Determine the (x, y) coordinate at the center of the cell enclosing the given text.  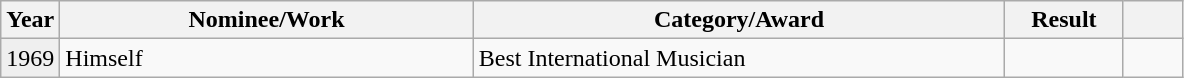
Result (1064, 20)
Best International Musician (739, 58)
Nominee/Work (266, 20)
Himself (266, 58)
1969 (30, 58)
Year (30, 20)
Category/Award (739, 20)
